Provide the [X, Y] coordinate of the cell's center where the given text is located.  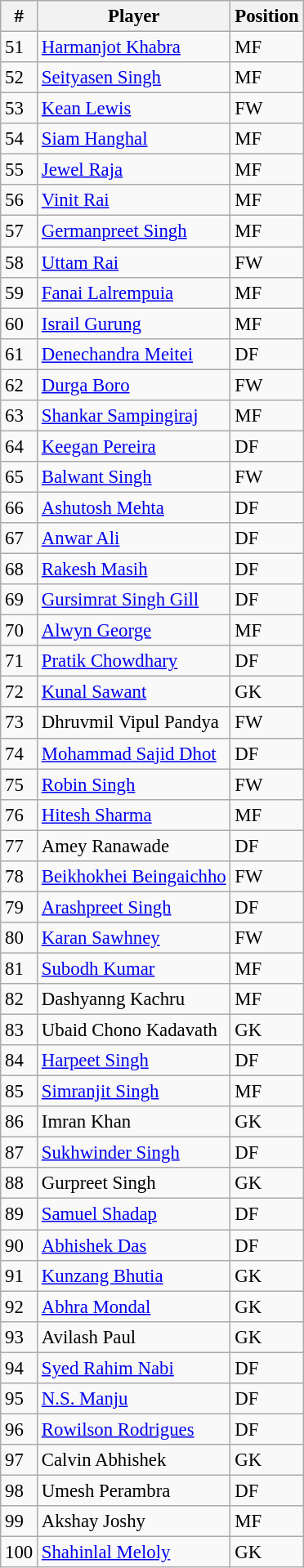
96 [20, 1429]
Durga Boro [134, 385]
68 [20, 570]
99 [20, 1521]
Akshay Joshy [134, 1521]
73 [20, 723]
Seityasen Singh [134, 78]
N.S. Manju [134, 1399]
Player [134, 16]
89 [20, 1214]
80 [20, 938]
56 [20, 200]
Simranjit Singh [134, 1092]
Beikhokhei Beingaichho [134, 877]
Arashpreet Singh [134, 907]
Keegan Pereira [134, 446]
82 [20, 999]
Shankar Sampingiraj [134, 416]
63 [20, 416]
Siam Hanghal [134, 139]
69 [20, 600]
Rowilson Rodrigues [134, 1429]
Anwar Ali [134, 538]
85 [20, 1092]
58 [20, 262]
51 [20, 47]
Syed Rahim Nabi [134, 1368]
71 [20, 661]
92 [20, 1307]
Vinit Rai [134, 200]
84 [20, 1061]
Subodh Kumar [134, 968]
Hitesh Sharma [134, 815]
Rakesh Masih [134, 570]
Amey Ranawade [134, 846]
Karan Sawhney [134, 938]
Calvin Abhishek [134, 1460]
97 [20, 1460]
Denechandra Meitei [134, 354]
94 [20, 1368]
91 [20, 1275]
Balwant Singh [134, 477]
Mohammad Sajid Dhot [134, 753]
Dhruvmil Vipul Pandya [134, 723]
75 [20, 784]
62 [20, 385]
Harpeet Singh [134, 1061]
Abhishek Das [134, 1245]
Pratik Chowdhary [134, 661]
Kean Lewis [134, 109]
72 [20, 692]
70 [20, 631]
83 [20, 1030]
Shahinlal Meloly [134, 1552]
61 [20, 354]
Ashutosh Mehta [134, 507]
Position [266, 16]
Umesh Perambra [134, 1490]
Dashyanng Kachru [134, 999]
81 [20, 968]
78 [20, 877]
Jewel Raja [134, 170]
Kunzang Bhutia [134, 1275]
Imran Khan [134, 1122]
57 [20, 231]
64 [20, 446]
Gursimrat Singh Gill [134, 600]
Germanpreet Singh [134, 231]
54 [20, 139]
76 [20, 815]
Samuel Shadap [134, 1214]
Abhra Mondal [134, 1307]
Avilash Paul [134, 1337]
Uttam Rai [134, 262]
52 [20, 78]
90 [20, 1245]
98 [20, 1490]
60 [20, 324]
Harmanjot Khabra [134, 47]
Ubaid Chono Kadavath [134, 1030]
87 [20, 1153]
77 [20, 846]
88 [20, 1184]
65 [20, 477]
74 [20, 753]
67 [20, 538]
53 [20, 109]
100 [20, 1552]
Kunal Sawant [134, 692]
Fanai Lalrempuia [134, 293]
Israil Gurung [134, 324]
95 [20, 1399]
79 [20, 907]
66 [20, 507]
Gurpreet Singh [134, 1184]
Sukhwinder Singh [134, 1153]
59 [20, 293]
86 [20, 1122]
Alwyn George [134, 631]
55 [20, 170]
93 [20, 1337]
Robin Singh [134, 784]
# [20, 16]
